Find where the given text appears and provide that cell's center as (x, y) coordinate. 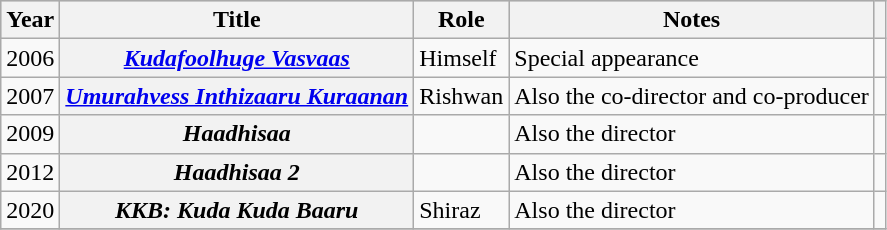
Haadhisaa (237, 134)
2007 (30, 96)
Also the co-director and co-producer (692, 96)
2006 (30, 58)
Notes (692, 20)
Title (237, 20)
Shiraz (462, 210)
KKB: Kuda Kuda Baaru (237, 210)
2020 (30, 210)
Kudafoolhuge Vasvaas (237, 58)
2012 (30, 172)
Haadhisaa 2 (237, 172)
Role (462, 20)
Year (30, 20)
Umurahvess Inthizaaru Kuraanan (237, 96)
Himself (462, 58)
2009 (30, 134)
Special appearance (692, 58)
Rishwan (462, 96)
